Extract the [x, y] coordinate from the center of the cell holding the provided text.  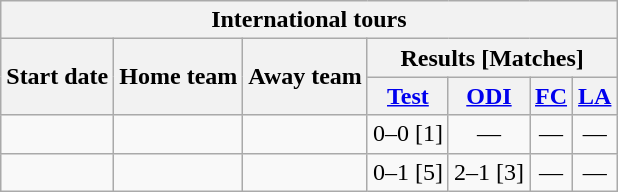
0–0 [1] [408, 134]
Away team [306, 77]
ODI [488, 96]
International tours [309, 20]
LA [595, 96]
2–1 [3] [488, 172]
Results [Matches] [492, 58]
0–1 [5] [408, 172]
Start date [58, 77]
Home team [178, 77]
Test [408, 96]
FC [552, 96]
